Return the [x, y] coordinate for the center point of the cell that contains the specified text.  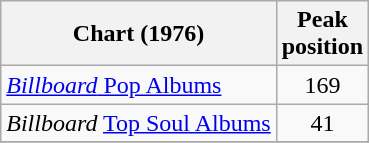
Peakposition [322, 34]
169 [322, 85]
41 [322, 123]
Billboard Pop Albums [138, 85]
Chart (1976) [138, 34]
Billboard Top Soul Albums [138, 123]
